Output the (X, Y) coordinate of the center of the cell containing the given text.  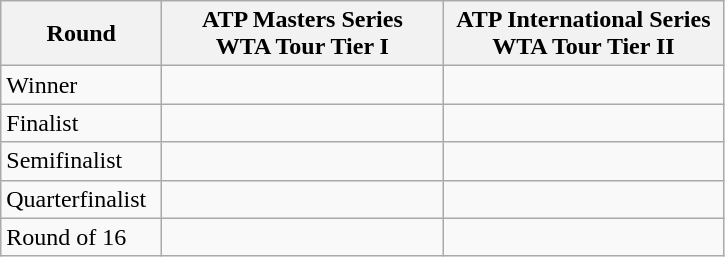
Finalist (82, 123)
Semifinalist (82, 161)
ATP Masters Series WTA Tour Tier I (302, 34)
Winner (82, 85)
Quarterfinalist (82, 199)
Round (82, 34)
Round of 16 (82, 237)
ATP International Series WTA Tour Tier II (584, 34)
